Return the [X, Y] coordinate for the center point of the cell that contains the specified text.  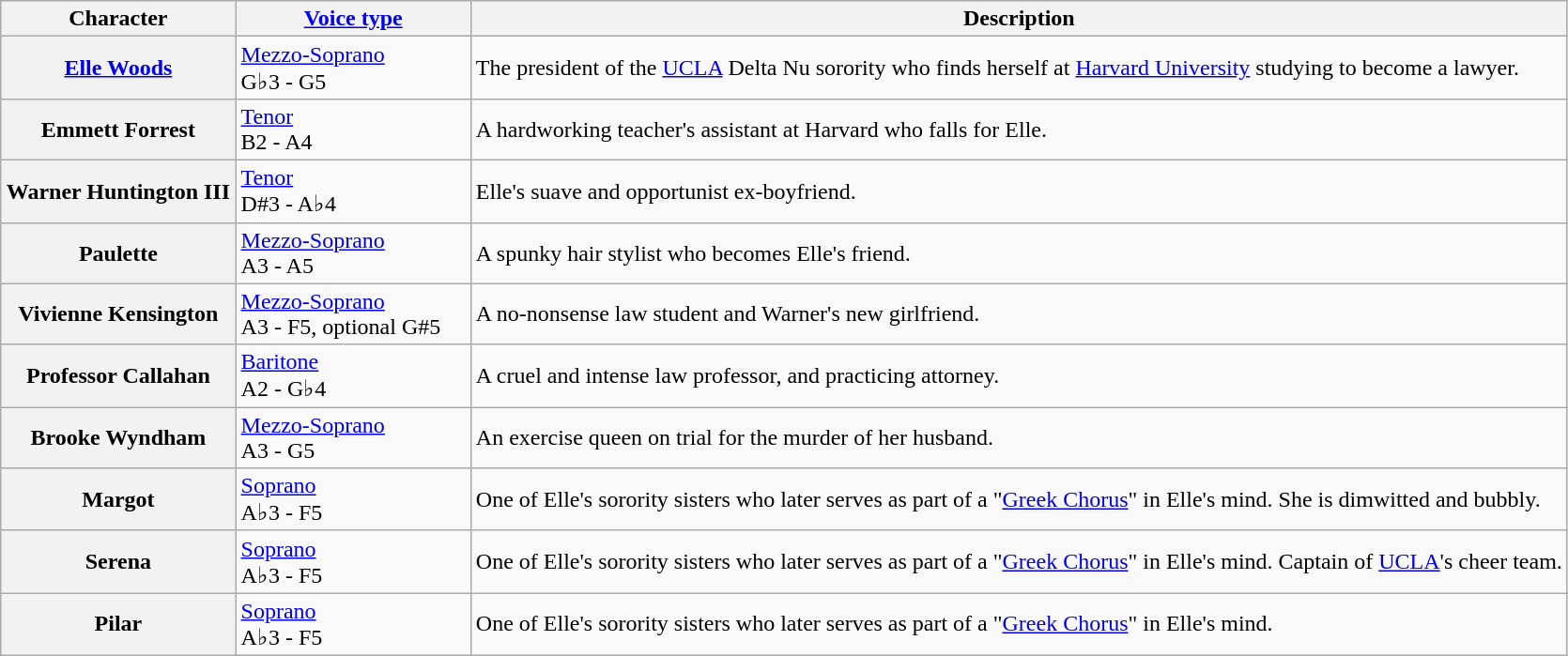
A cruel and intense law professor, and practicing attorney. [1019, 375]
Elle Woods [118, 68]
Margot [118, 499]
Mezzo-SopranoA3 - A5 [353, 253]
A no-nonsense law student and Warner's new girlfriend. [1019, 313]
TenorB2 - A4 [353, 130]
Vivienne Kensington [118, 313]
The president of the UCLA Delta Nu sorority who finds herself at Harvard University studying to become a lawyer. [1019, 68]
Description [1019, 19]
Mezzo-SopranoA3 - G5 [353, 437]
A spunky hair stylist who becomes Elle's friend. [1019, 253]
TenorD#3 - A♭4 [353, 191]
Elle's suave and opportunist ex-boyfriend. [1019, 191]
BaritoneA2 - G♭4 [353, 375]
Brooke Wyndham [118, 437]
One of Elle's sorority sisters who later serves as part of a "Greek Chorus" in Elle's mind. She is dimwitted and bubbly. [1019, 499]
A hardworking teacher's assistant at Harvard who falls for Elle. [1019, 130]
Paulette [118, 253]
Mezzo-SopranoG♭3 - G5 [353, 68]
Mezzo-SopranoA3 - F5, optional G#5 [353, 313]
Pilar [118, 625]
Voice type [353, 19]
Emmett Forrest [118, 130]
An exercise queen on trial for the murder of her husband. [1019, 437]
One of Elle's sorority sisters who later serves as part of a "Greek Chorus" in Elle's mind. Captain of UCLA's cheer team. [1019, 561]
Warner Huntington III [118, 191]
Character [118, 19]
Professor Callahan [118, 375]
Serena [118, 561]
One of Elle's sorority sisters who later serves as part of a "Greek Chorus" in Elle's mind. [1019, 625]
